Find where the given text appears and provide that cell's center as [x, y] coordinate. 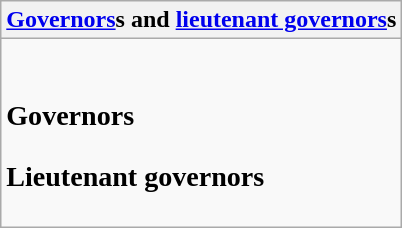
GovernorsLieutenant governors [202, 133]
Governorss and lieutenant governorss [202, 20]
